Find where the given text appears and provide that cell's center as [x, y] coordinate. 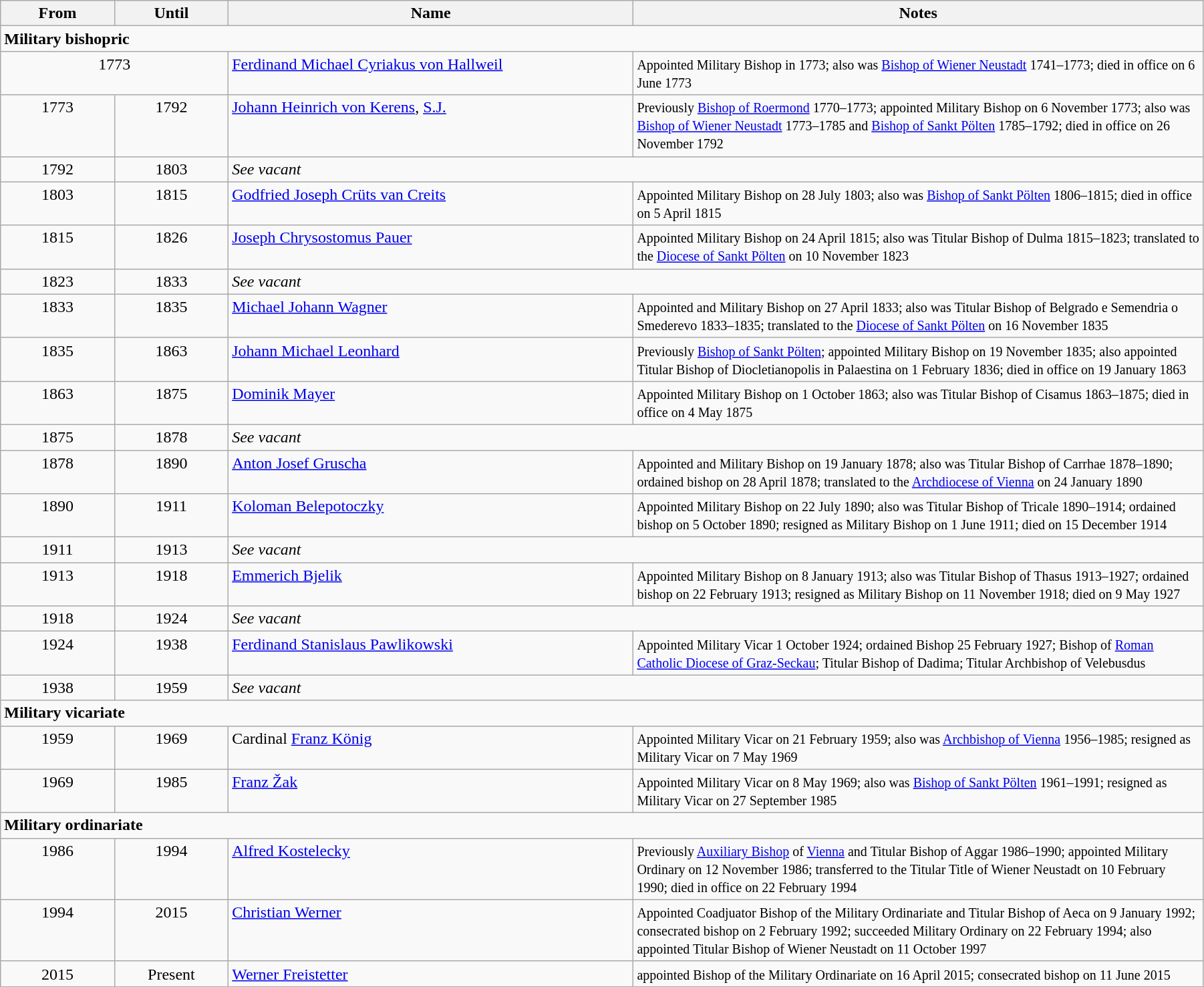
Emmerich Bjelik [431, 584]
Appointed Military Bishop on 24 April 1815; also was Titular Bishop of Dulma 1815–1823; translated to the Diocese of Sankt Pölten on 10 November 1823 [918, 247]
Michael Johann Wagner [431, 315]
1823 [57, 281]
Johann Michael Leonhard [431, 360]
Appointed Military Vicar on 21 February 1959; also was Archbishop of Vienna 1956–1985; resigned as Military Vicar on 7 May 1969 [918, 747]
Appointed Military Bishop on 1 October 1863; also was Titular Bishop of Cisamus 1863–1875; died in office on 4 May 1875 [918, 402]
appointed Bishop of the Military Ordinariate on 16 April 2015; consecrated bishop on 11 June 2015 [918, 974]
Military vicariate [602, 713]
1986 [57, 869]
Godfried Joseph Crüts van Creits [431, 203]
Ferdinand Stanislaus Pawlikowski [431, 654]
Military ordinariate [602, 825]
Present [171, 974]
1985 [171, 791]
Appointed Military Bishop in 1773; also was Bishop of Wiener Neustadt 1741–1773; died in office on 6 June 1773 [918, 74]
Joseph Chrysostomus Pauer [431, 247]
From [57, 13]
Notes [918, 13]
Anton Josef Gruscha [431, 472]
Christian Werner [431, 930]
Name [431, 13]
Franz Žak [431, 791]
Appointed Military Bishop on 28 July 1803; also was Bishop of Sankt Pölten 1806–1815; died in office on 5 April 1815 [918, 203]
Alfred Kostelecky [431, 869]
Dominik Mayer [431, 402]
Cardinal Franz König [431, 747]
Appointed Military Vicar on 8 May 1969; also was Bishop of Sankt Pölten 1961–1991; resigned as Military Vicar on 27 September 1985 [918, 791]
Until [171, 13]
1826 [171, 247]
Johann Heinrich von Kerens, S.J. [431, 126]
Ferdinand Michael Cyriakus von Hallweil [431, 74]
Koloman Belepotoczky [431, 516]
Werner Freistetter [431, 974]
Military bishopric [602, 39]
